Determine the (x, y) coordinate at the center of the cell enclosing the given text.  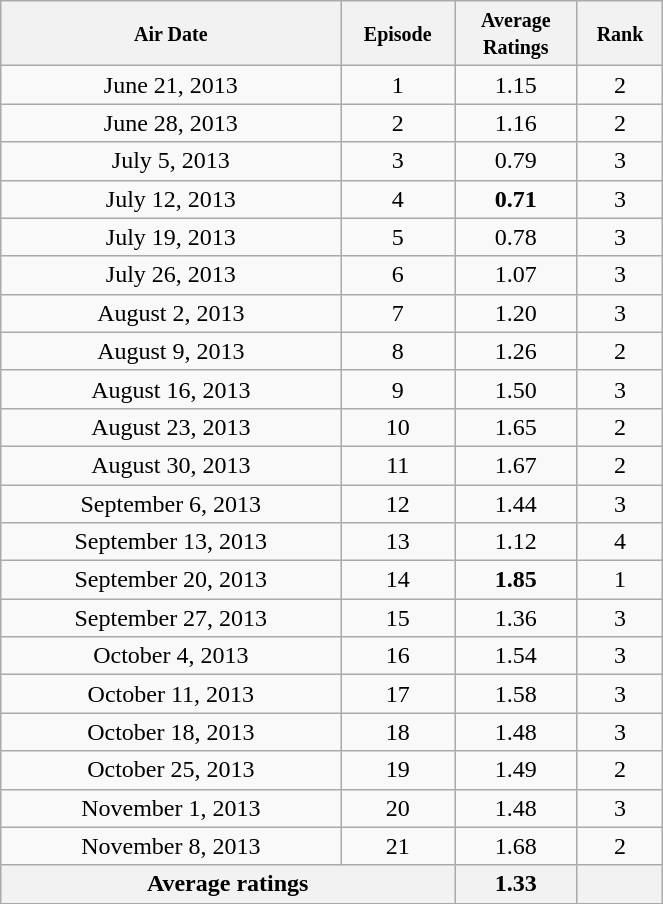
1.68 (516, 846)
September 6, 2013 (171, 503)
1.49 (516, 770)
1.50 (516, 389)
8 (398, 351)
5 (398, 237)
12 (398, 503)
1.85 (516, 580)
6 (398, 275)
October 18, 2013 (171, 732)
0.78 (516, 237)
Episode (398, 34)
August 2, 2013 (171, 313)
1.58 (516, 694)
1.36 (516, 618)
16 (398, 656)
September 27, 2013 (171, 618)
19 (398, 770)
August 9, 2013 (171, 351)
1.16 (516, 123)
1.12 (516, 542)
August 23, 2013 (171, 427)
13 (398, 542)
July 12, 2013 (171, 199)
October 11, 2013 (171, 694)
21 (398, 846)
Rank (620, 34)
20 (398, 808)
1.65 (516, 427)
June 28, 2013 (171, 123)
0.71 (516, 199)
7 (398, 313)
November 1, 2013 (171, 808)
September 13, 2013 (171, 542)
1.54 (516, 656)
Average Ratings (516, 34)
June 21, 2013 (171, 85)
1.07 (516, 275)
14 (398, 580)
July 5, 2013 (171, 161)
11 (398, 465)
1.67 (516, 465)
November 8, 2013 (171, 846)
18 (398, 732)
9 (398, 389)
1.26 (516, 351)
17 (398, 694)
1.33 (516, 884)
October 4, 2013 (171, 656)
Average ratings (228, 884)
10 (398, 427)
1.15 (516, 85)
1.44 (516, 503)
0.79 (516, 161)
July 26, 2013 (171, 275)
October 25, 2013 (171, 770)
September 20, 2013 (171, 580)
July 19, 2013 (171, 237)
1.20 (516, 313)
15 (398, 618)
August 30, 2013 (171, 465)
Air Date (171, 34)
August 16, 2013 (171, 389)
